Output the (X, Y) coordinate of the center of the cell containing the given text.  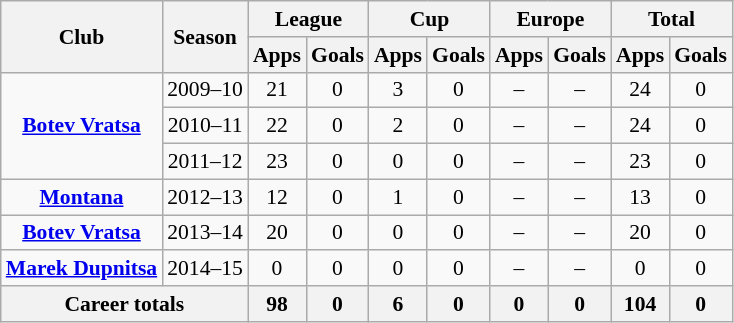
Montana (82, 197)
3 (398, 90)
12 (277, 197)
6 (398, 304)
1 (398, 197)
2009–10 (205, 90)
League (308, 19)
2010–11 (205, 126)
104 (640, 304)
Season (205, 36)
22 (277, 126)
Career totals (124, 304)
2012–13 (205, 197)
2014–15 (205, 269)
2011–12 (205, 162)
98 (277, 304)
Europe (550, 19)
Marek Dupnitsa (82, 269)
Club (82, 36)
13 (640, 197)
2013–14 (205, 233)
Total (672, 19)
Cup (430, 19)
2 (398, 126)
21 (277, 90)
